Search for the cell housing the specified text and yield its [x, y] center coordinate. 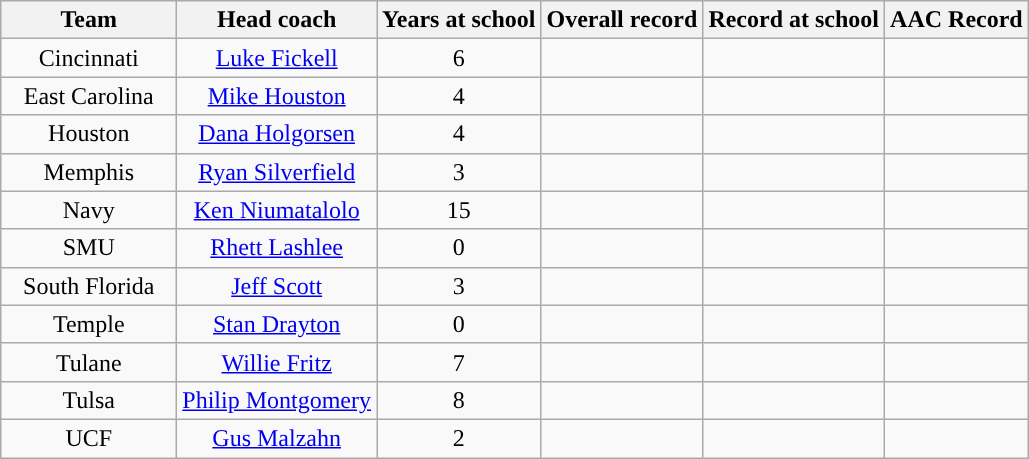
Head coach [277, 20]
Ken Niumatalolo [277, 210]
7 [459, 362]
8 [459, 400]
Team [89, 20]
Dana Holgorsen [277, 134]
SMU [89, 248]
Luke Fickell [277, 58]
South Florida [89, 286]
Rhett Lashlee [277, 248]
Gus Malzahn [277, 438]
Jeff Scott [277, 286]
UCF [89, 438]
Temple [89, 324]
Tulane [89, 362]
Houston [89, 134]
15 [459, 210]
Stan Drayton [277, 324]
Philip Montgomery [277, 400]
Willie Fritz [277, 362]
Cincinnati [89, 58]
Overall record [622, 20]
Years at school [459, 20]
AAC Record [957, 20]
2 [459, 438]
Ryan Silverfield [277, 172]
Tulsa [89, 400]
Mike Houston [277, 96]
Memphis [89, 172]
Record at school [794, 20]
East Carolina [89, 96]
Navy [89, 210]
6 [459, 58]
